Capture the cell that displays the provided text and extract its [X, Y] central coordinate. 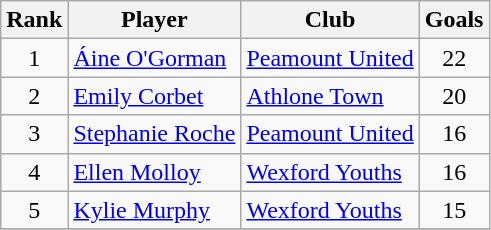
1 [34, 58]
Kylie Murphy [154, 210]
Ellen Molloy [154, 172]
15 [454, 210]
22 [454, 58]
Emily Corbet [154, 96]
Athlone Town [330, 96]
Club [330, 20]
Áine O'Gorman [154, 58]
5 [34, 210]
2 [34, 96]
Rank [34, 20]
Stephanie Roche [154, 134]
3 [34, 134]
Goals [454, 20]
20 [454, 96]
Player [154, 20]
4 [34, 172]
